Locate the cell with the specified text and output its [x, y] center coordinate. 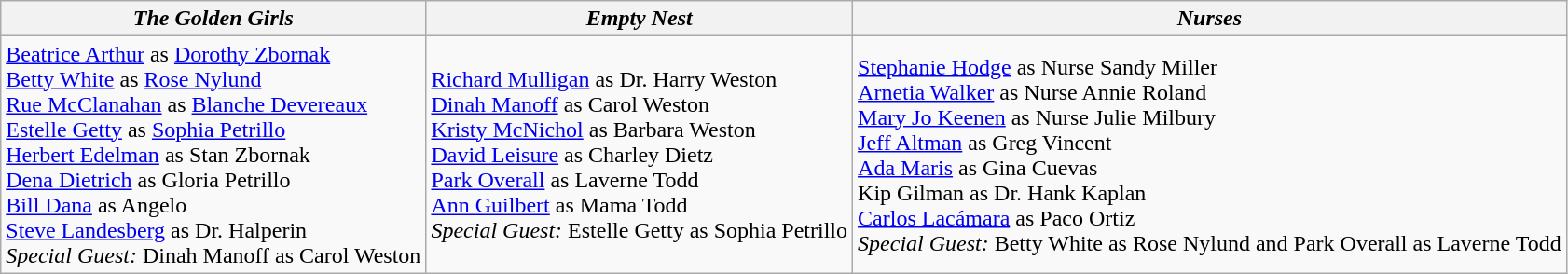
The Golden Girls [213, 19]
Nurses [1210, 19]
Empty Nest [640, 19]
